Scan for the cell matching the given text and deliver its [X, Y] coordinate at center. 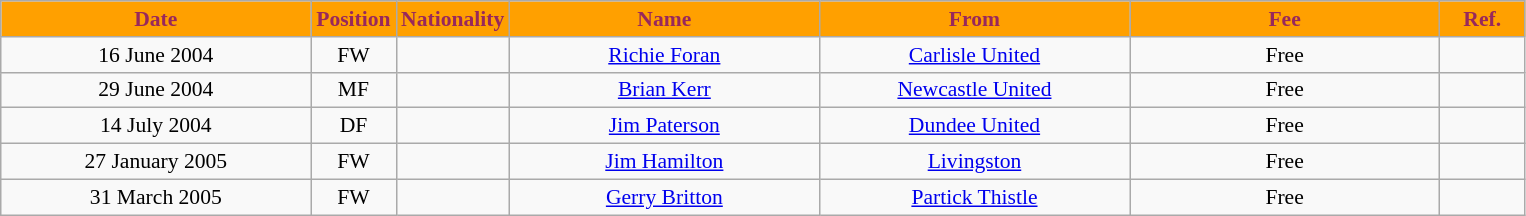
29 June 2004 [156, 90]
Carlisle United [974, 55]
Livingston [974, 162]
27 January 2005 [156, 162]
14 July 2004 [156, 126]
Name [664, 19]
16 June 2004 [156, 55]
Jim Hamilton [664, 162]
31 March 2005 [156, 197]
Richie Foran [664, 55]
Brian Kerr [664, 90]
Jim Paterson [664, 126]
Ref. [1482, 19]
Fee [1285, 19]
Dundee United [974, 126]
Nationality [452, 19]
Position [354, 19]
Gerry Britton [664, 197]
From [974, 19]
MF [354, 90]
DF [354, 126]
Newcastle United [974, 90]
Date [156, 19]
Partick Thistle [974, 197]
